Identify which cell holds the provided text, then report its (X, Y) central coordinate. 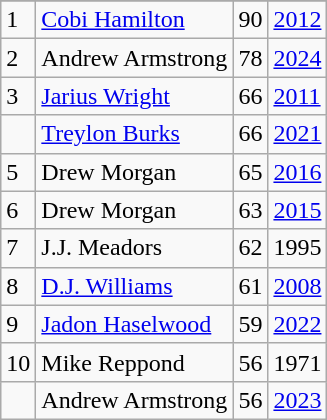
7 (18, 248)
Jarius Wright (134, 96)
3 (18, 96)
1995 (298, 248)
2024 (298, 58)
2015 (298, 210)
1971 (298, 362)
2008 (298, 286)
62 (250, 248)
90 (250, 20)
65 (250, 172)
Cobi Hamilton (134, 20)
D.J. Williams (134, 286)
2022 (298, 324)
8 (18, 286)
10 (18, 362)
Treylon Burks (134, 134)
63 (250, 210)
2 (18, 58)
Jadon Haselwood (134, 324)
9 (18, 324)
2012 (298, 20)
1 (18, 20)
2021 (298, 134)
61 (250, 286)
59 (250, 324)
Mike Reppond (134, 362)
2011 (298, 96)
5 (18, 172)
78 (250, 58)
2016 (298, 172)
J.J. Meadors (134, 248)
2023 (298, 400)
6 (18, 210)
